Capture the cell that displays the provided text and extract its (X, Y) central coordinate. 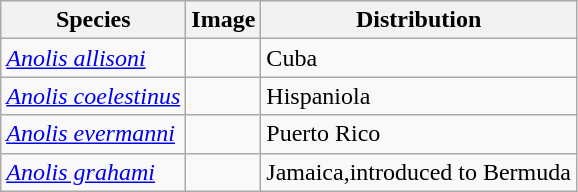
Puerto Rico (419, 134)
Species (94, 20)
Hispaniola (419, 96)
Anolis evermanni (94, 134)
Anolis allisoni (94, 58)
Anolis grahami (94, 172)
Cuba (419, 58)
Anolis coelestinus (94, 96)
Jamaica,introduced to Bermuda (419, 172)
Distribution (419, 20)
Image (224, 20)
